Locate the cell with the specified text and output its [x, y] center coordinate. 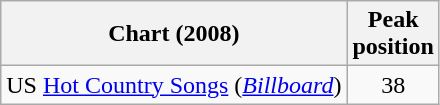
Peakposition [393, 34]
Chart (2008) [174, 34]
US Hot Country Songs (Billboard) [174, 85]
38 [393, 85]
